From the cell containing the given text, extract its center point as (x, y) coordinate. 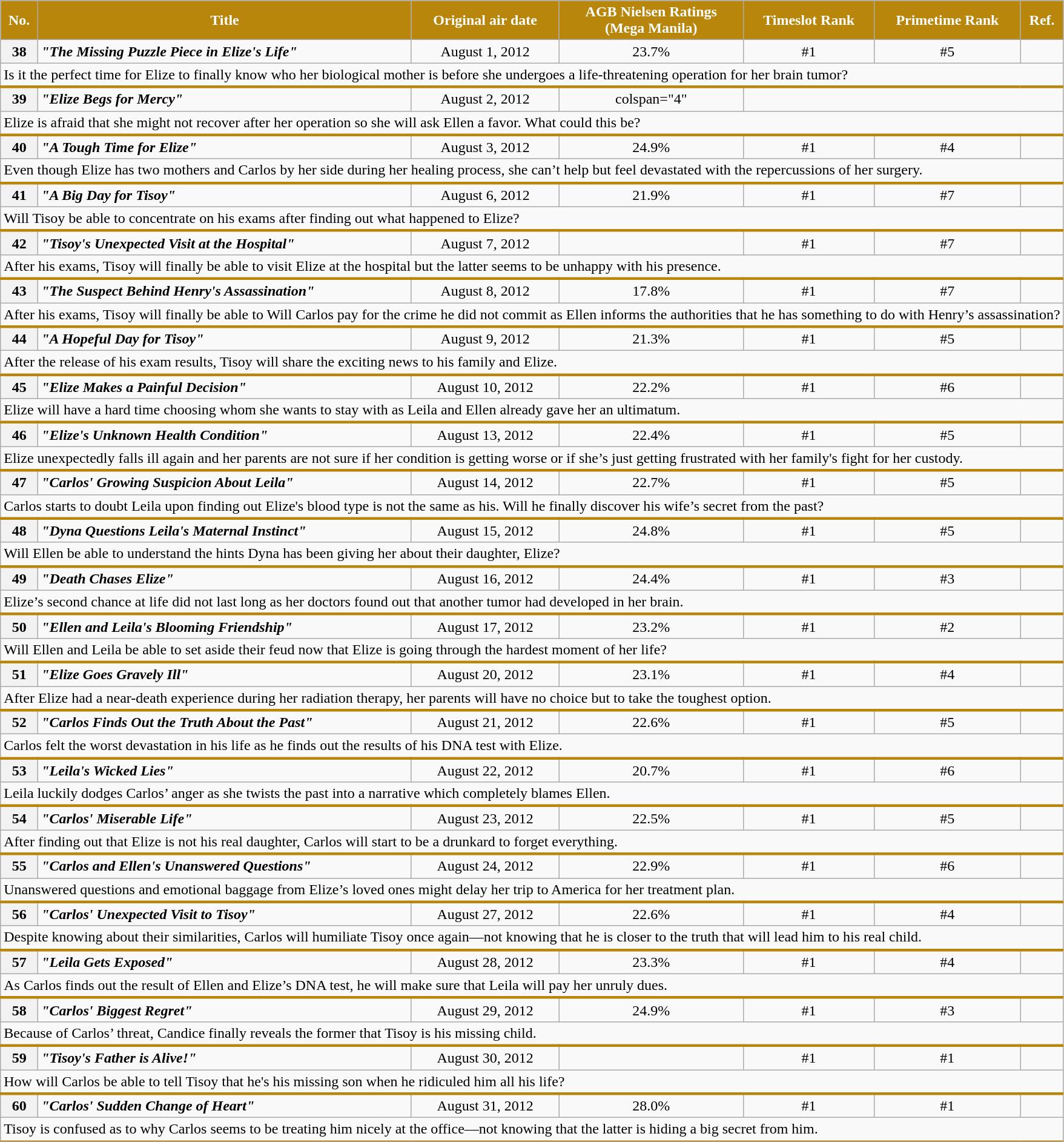
"Tisoy's Father is Alive!" (225, 1058)
42 (19, 243)
47 (19, 482)
How will Carlos be able to tell Tisoy that he's his missing son when he ridiculed him all his life? (532, 1082)
22.2% (652, 387)
"The Suspect Behind Henry's Assassination" (225, 291)
August 22, 2012 (485, 770)
August 8, 2012 (485, 291)
20.7% (652, 770)
23.2% (652, 626)
17.8% (652, 291)
Title (225, 21)
Original air date (485, 21)
24.4% (652, 579)
23.3% (652, 962)
"Carlos Finds Out the Truth About the Past" (225, 722)
23.1% (652, 674)
"Carlos' Unexpected Visit to Tisoy" (225, 914)
"Tisoy's Unexpected Visit at the Hospital" (225, 243)
21.3% (652, 339)
Timeslot Rank (809, 21)
55 (19, 866)
After the release of his exam results, Tisoy will share the exciting news to his family and Elize. (532, 363)
August 30, 2012 (485, 1058)
After Elize had a near-death experience during her radiation therapy, her parents will have no choice but to take the toughest option. (532, 698)
"Elize Goes Gravely Ill" (225, 674)
Unanswered questions and emotional baggage from Elize’s loved ones might delay her trip to America for her treatment plan. (532, 890)
21.9% (652, 195)
23.7% (652, 51)
Because of Carlos’ threat, Candice finally reveals the former that Tisoy is his missing child. (532, 1034)
AGB Nielsen Ratings(Mega Manila) (652, 21)
August 28, 2012 (485, 962)
August 23, 2012 (485, 818)
"Carlos' Miserable Life" (225, 818)
"Carlos' Sudden Change of Heart" (225, 1106)
"Leila Gets Exposed" (225, 962)
"Carlos and Ellen's Unanswered Questions" (225, 866)
22.4% (652, 434)
57 (19, 962)
"A Big Day for Tisoy" (225, 195)
Elize’s second chance at life did not last long as her doctors found out that another tumor had developed in her brain. (532, 602)
58 (19, 1010)
August 6, 2012 (485, 195)
Carlos felt the worst devastation in his life as he finds out the results of his DNA test with Elize. (532, 746)
52 (19, 722)
39 (19, 99)
After finding out that Elize is not his real daughter, Carlos will start to be a drunkard to forget everything. (532, 842)
56 (19, 914)
38 (19, 51)
Leila luckily dodges Carlos’ anger as she twists the past into a narrative which completely blames Ellen. (532, 794)
"Elize Makes a Painful Decision" (225, 387)
"A Tough Time for Elize" (225, 147)
"Leila's Wicked Lies" (225, 770)
53 (19, 770)
August 2, 2012 (485, 99)
60 (19, 1106)
August 31, 2012 (485, 1106)
After his exams, Tisoy will finally be able to visit Elize at the hospital but the latter seems to be unhappy with his presence. (532, 267)
August 16, 2012 (485, 579)
August 20, 2012 (485, 674)
44 (19, 339)
Elize is afraid that she might not recover after her operation so she will ask Ellen a favor. What could this be? (532, 123)
August 17, 2012 (485, 626)
Ref. (1042, 21)
Will Ellen and Leila be able to set aside their feud now that Elize is going through the hardest moment of her life? (532, 650)
Carlos starts to doubt Leila upon finding out Elize's blood type is not the same as his. Will he finally discover his wife’s secret from the past? (532, 506)
"Dyna Questions Leila's Maternal Instinct" (225, 531)
"Carlos' Biggest Regret" (225, 1010)
"Carlos' Growing Suspicion About Leila" (225, 482)
"The Missing Puzzle Piece in Elize's Life" (225, 51)
August 29, 2012 (485, 1010)
46 (19, 434)
Tisoy is confused as to why Carlos seems to be treating him nicely at the office—not knowing that the latter is hiding a big secret from him. (532, 1130)
August 14, 2012 (485, 482)
August 9, 2012 (485, 339)
As Carlos finds out the result of Ellen and Elize’s DNA test, he will make sure that Leila will pay her unruly dues. (532, 986)
August 21, 2012 (485, 722)
54 (19, 818)
No. (19, 21)
Elize will have a hard time choosing whom she wants to stay with as Leila and Ellen already gave her an ultimatum. (532, 411)
Will Ellen be able to understand the hints Dyna has been giving her about their daughter, Elize? (532, 554)
"A Hopeful Day for Tisoy" (225, 339)
"Ellen and Leila's Blooming Friendship" (225, 626)
"Death Chases Elize" (225, 579)
40 (19, 147)
22.7% (652, 482)
59 (19, 1058)
August 15, 2012 (485, 531)
28.0% (652, 1106)
"Elize Begs for Mercy" (225, 99)
45 (19, 387)
August 27, 2012 (485, 914)
22.5% (652, 818)
#2 (947, 626)
Is it the perfect time for Elize to finally know who her biological mother is before she undergoes a life-threatening operation for her brain tumor? (532, 75)
August 10, 2012 (485, 387)
48 (19, 531)
August 7, 2012 (485, 243)
22.9% (652, 866)
August 1, 2012 (485, 51)
24.8% (652, 531)
41 (19, 195)
August 13, 2012 (485, 434)
50 (19, 626)
colspan="4" (652, 99)
51 (19, 674)
August 3, 2012 (485, 147)
August 24, 2012 (485, 866)
49 (19, 579)
43 (19, 291)
"Elize's Unknown Health Condition" (225, 434)
Will Tisoy be able to concentrate on his exams after finding out what happened to Elize? (532, 219)
Primetime Rank (947, 21)
